From the cell containing the given text, extract its center point as (x, y) coordinate. 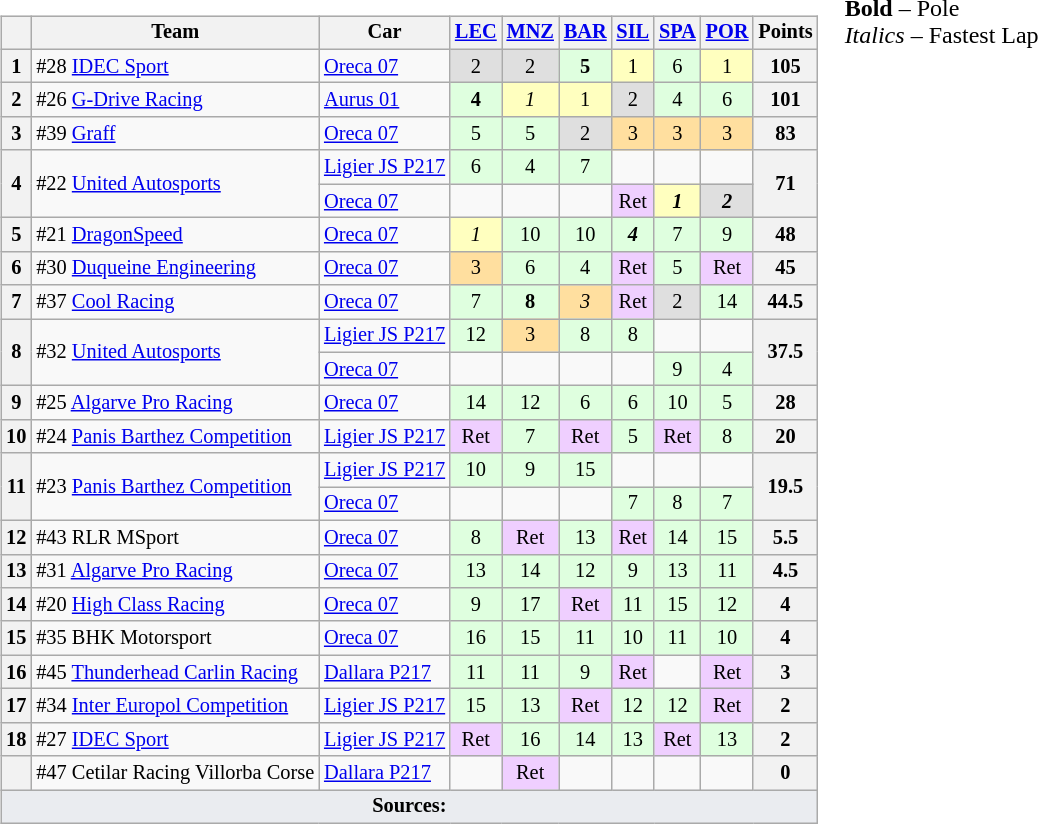
4.5 (785, 571)
28 (785, 403)
#22 United Autosports (175, 184)
#45 Thunderhead Carlin Racing (175, 672)
0 (785, 773)
#21 DragonSpeed (175, 235)
#37 Cool Racing (175, 302)
#28 IDEC Sport (175, 66)
#30 Duqueine Engineering (175, 268)
#27 IDEC Sport (175, 739)
18 (16, 739)
BAR (586, 33)
37.5 (785, 352)
44.5 (785, 302)
83 (785, 134)
#32 United Autosports (175, 352)
#47 Cetilar Racing Villorba Corse (175, 773)
20 (785, 437)
Points (785, 33)
45 (785, 268)
#34 Inter Europol Competition (175, 706)
19.5 (785, 486)
Sources: (409, 807)
MNZ (530, 33)
SIL (634, 33)
101 (785, 100)
#39 Graff (175, 134)
#23 Panis Barthez Competition (175, 486)
#25 Algarve Pro Racing (175, 403)
#43 RLR MSport (175, 537)
SPA (678, 33)
#20 High Class Racing (175, 605)
48 (785, 235)
#24 Panis Barthez Competition (175, 437)
POR (728, 33)
71 (785, 184)
Aurus 01 (384, 100)
Car (384, 33)
105 (785, 66)
#26 G-Drive Racing (175, 100)
LEC (476, 33)
5.5 (785, 537)
#35 BHK Motorsport (175, 638)
Team (175, 33)
#31 Algarve Pro Racing (175, 571)
